Pinpoint the cell where the given text exists, returning its (X, Y) midpoint coordinate. 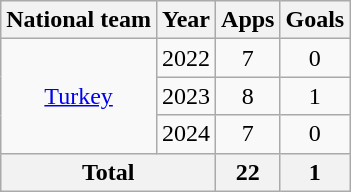
2023 (186, 96)
8 (248, 96)
Total (108, 172)
National team (79, 20)
Turkey (79, 96)
2024 (186, 134)
Apps (248, 20)
Year (186, 20)
2022 (186, 58)
22 (248, 172)
Goals (315, 20)
